Pinpoint the cell where the given text exists, returning its (X, Y) midpoint coordinate. 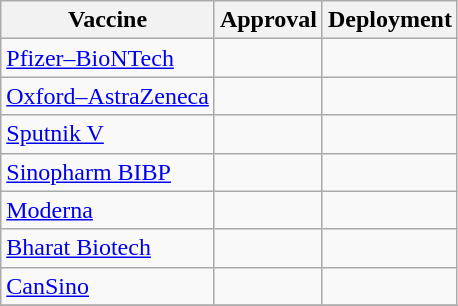
Oxford–AstraZeneca (108, 96)
Pfizer–BioNTech (108, 58)
Deployment (390, 20)
CanSino (108, 286)
Moderna (108, 210)
Vaccine (108, 20)
Approval (268, 20)
Sputnik V (108, 134)
Bharat Biotech (108, 248)
Sinopharm BIBP (108, 172)
